Determine the (x, y) coordinate at the center of the cell enclosing the given text.  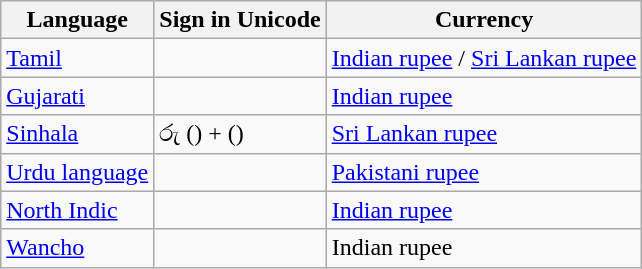
Tamil (78, 58)
North Indic (78, 210)
Sri Lankan rupee (484, 134)
Urdu language (78, 172)
Sign in Unicode (240, 20)
Pakistani rupee (484, 172)
Sinhala (78, 134)
Wancho (78, 248)
Indian rupee / Sri Lankan rupee (484, 58)
Language (78, 20)
රු () + () (240, 134)
Gujarati (78, 96)
Currency (484, 20)
